Return the (x, y) coordinate for the center point of the cell that contains the specified text.  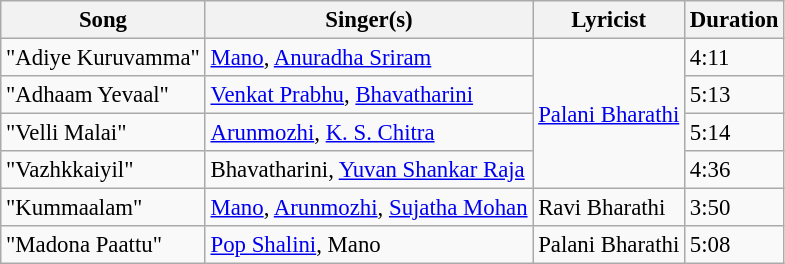
5:14 (734, 133)
"Adiye Kuruvamma" (103, 58)
"Kummaalam" (103, 208)
Duration (734, 20)
Mano, Arunmozhi, Sujatha Mohan (369, 208)
4:36 (734, 170)
Song (103, 20)
"Velli Malai" (103, 133)
"Vazhkkaiyil" (103, 170)
Singer(s) (369, 20)
4:11 (734, 58)
Venkat Prabhu, Bhavatharini (369, 95)
Pop Shalini, Mano (369, 245)
Lyricist (609, 20)
5:13 (734, 95)
3:50 (734, 208)
"Madona Paattu" (103, 245)
Bhavatharini, Yuvan Shankar Raja (369, 170)
Ravi Bharathi (609, 208)
Arunmozhi, K. S. Chitra (369, 133)
Mano, Anuradha Sriram (369, 58)
"Adhaam Yevaal" (103, 95)
5:08 (734, 245)
